Provide the (X, Y) coordinate of the cell's center where the given text is located.  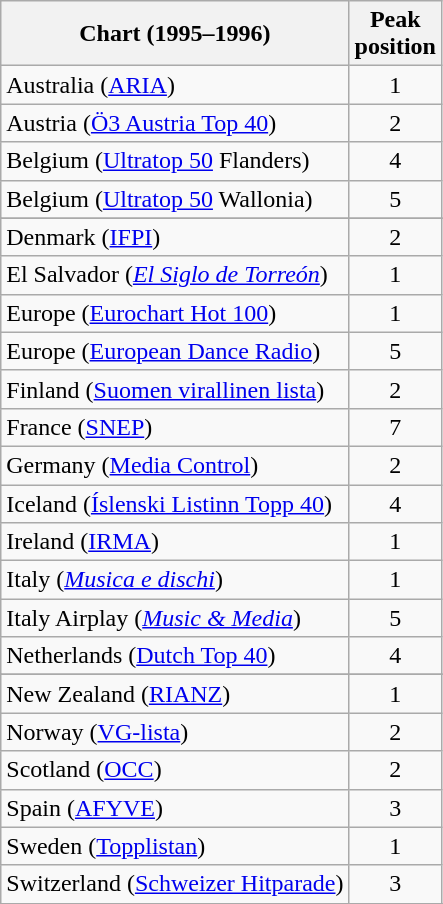
El Salvador (El Siglo de Torreón) (175, 275)
7 (395, 427)
Iceland (Íslenski Listinn Topp 40) (175, 503)
Denmark (IFPI) (175, 237)
Europe (European Dance Radio) (175, 351)
Norway (VG-lista) (175, 732)
Switzerland (Schweizer Hitparade) (175, 884)
Ireland (IRMA) (175, 542)
Germany (Media Control) (175, 465)
Chart (1995–1996) (175, 34)
France (SNEP) (175, 427)
Europe (Eurochart Hot 100) (175, 313)
Italy (Musica e dischi) (175, 580)
New Zealand (RIANZ) (175, 694)
Scotland (OCC) (175, 770)
Australia (ARIA) (175, 85)
Italy Airplay (Music & Media) (175, 618)
Belgium (Ultratop 50 Wallonia) (175, 199)
Belgium (Ultratop 50 Flanders) (175, 161)
Peakposition (395, 34)
Spain (AFYVE) (175, 808)
Finland (Suomen virallinen lista) (175, 389)
Austria (Ö3 Austria Top 40) (175, 123)
Sweden (Topplistan) (175, 846)
Netherlands (Dutch Top 40) (175, 656)
